Detect which cell encompasses the target text, then output its (X, Y) center coordinate. 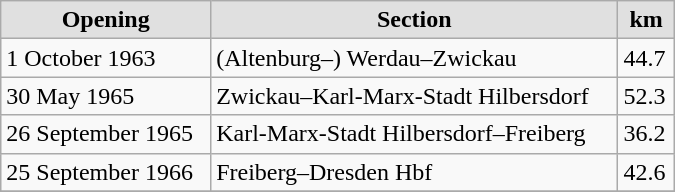
30 May 1965 (106, 96)
(Altenburg–) Werdau–Zwickau (414, 58)
52.3 (646, 96)
36.2 (646, 134)
Zwickau–Karl-Marx-Stadt Hilbersdorf (414, 96)
26 September 1965 (106, 134)
Karl-Marx-Stadt Hilbersdorf–Freiberg (414, 134)
Section (414, 20)
km (646, 20)
44.7 (646, 58)
42.6 (646, 172)
Freiberg–Dresden Hbf (414, 172)
Opening (106, 20)
1 October 1963 (106, 58)
25 September 1966 (106, 172)
